Output the [x, y] coordinate of the center of the cell containing the given text.  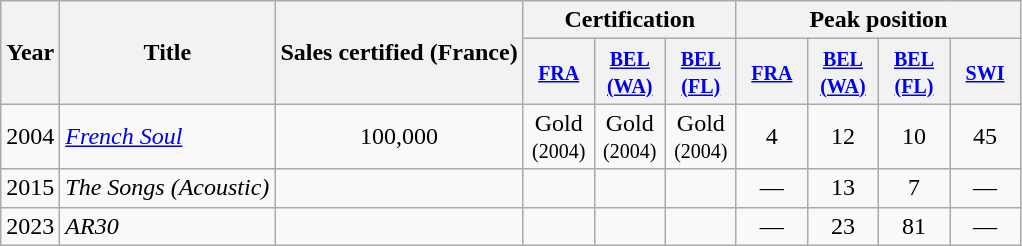
AR30 [168, 226]
French Soul [168, 136]
2023 [30, 226]
45 [986, 136]
Peak position [878, 20]
23 [842, 226]
Certification [630, 20]
10 [914, 136]
Year [30, 52]
The Songs (Acoustic) [168, 188]
81 [914, 226]
2015 [30, 188]
12 [842, 136]
SWI [986, 72]
2004 [30, 136]
Sales certified (France) [399, 52]
7 [914, 188]
Title [168, 52]
13 [842, 188]
4 [772, 136]
100,000 [399, 136]
